Pinpoint the cell where the given text exists, returning its (X, Y) midpoint coordinate. 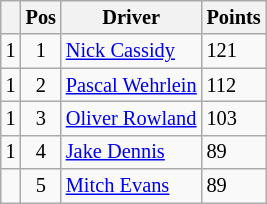
Points (234, 17)
Oliver Rowland (132, 118)
112 (234, 85)
2 (41, 85)
Pos (41, 17)
5 (41, 186)
103 (234, 118)
121 (234, 51)
Nick Cassidy (132, 51)
Pascal Wehrlein (132, 85)
Jake Dennis (132, 152)
4 (41, 152)
Mitch Evans (132, 186)
Driver (132, 17)
3 (41, 118)
